From the cell containing the given text, extract its center point as [X, Y] coordinate. 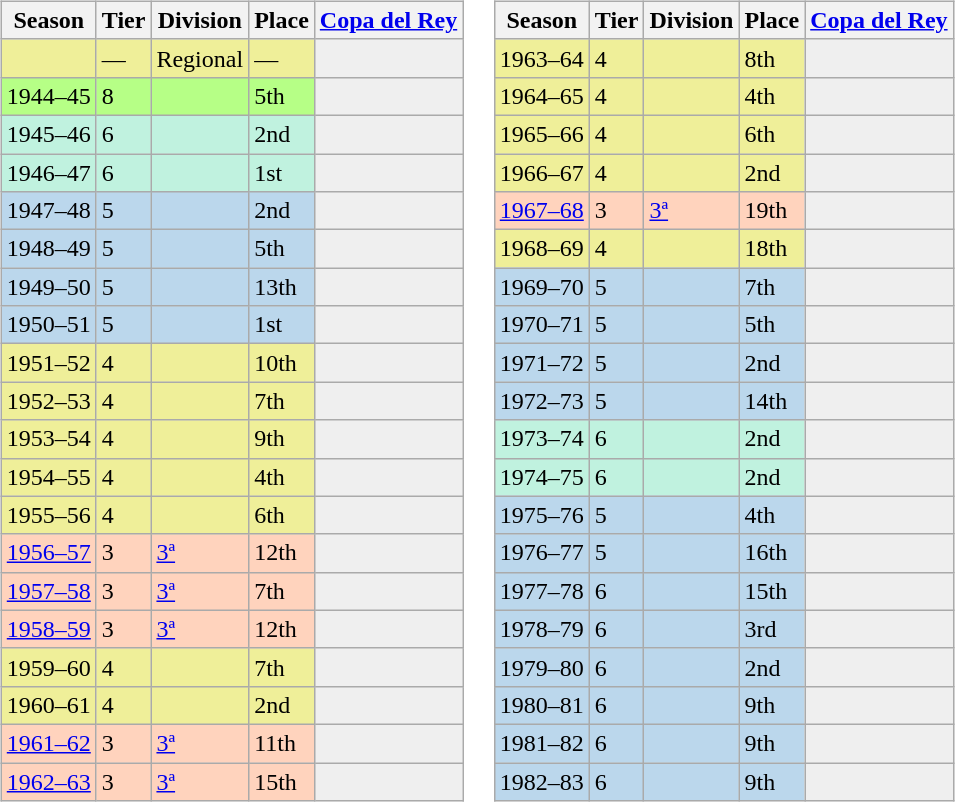
1979–80 [542, 667]
1957–58 [48, 591]
1954–55 [48, 477]
16th [772, 553]
1968–69 [542, 249]
1960–61 [48, 705]
3rd [772, 629]
1962–63 [48, 781]
1976–77 [542, 553]
1953–54 [48, 439]
1973–74 [542, 439]
8th [772, 58]
1982–83 [542, 781]
1978–79 [542, 629]
11th [282, 743]
1951–52 [48, 363]
1955–56 [48, 515]
Regional [200, 58]
1971–72 [542, 363]
1966–67 [542, 173]
1944–45 [48, 96]
1970–71 [542, 325]
1948–49 [48, 249]
1947–48 [48, 211]
1946–47 [48, 173]
1963–64 [542, 58]
1964–65 [542, 96]
1965–66 [542, 134]
1967–68 [542, 211]
8 [124, 96]
18th [772, 249]
1974–75 [542, 477]
1956–57 [48, 553]
19th [772, 211]
14th [772, 401]
1959–60 [48, 667]
1961–62 [48, 743]
1950–51 [48, 325]
1945–46 [48, 134]
1977–78 [542, 591]
1972–73 [542, 401]
13th [282, 287]
1975–76 [542, 515]
1949–50 [48, 287]
1969–70 [542, 287]
1980–81 [542, 705]
1981–82 [542, 743]
1958–59 [48, 629]
1952–53 [48, 401]
10th [282, 363]
